From the cell containing the given text, extract its center point as [X, Y] coordinate. 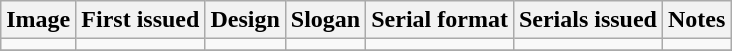
First issued [140, 20]
Image [38, 20]
Design [245, 20]
Serials issued [588, 20]
Serial format [440, 20]
Notes [696, 20]
Slogan [325, 20]
